Provide the [x, y] coordinate of the cell's center where the given text is located.  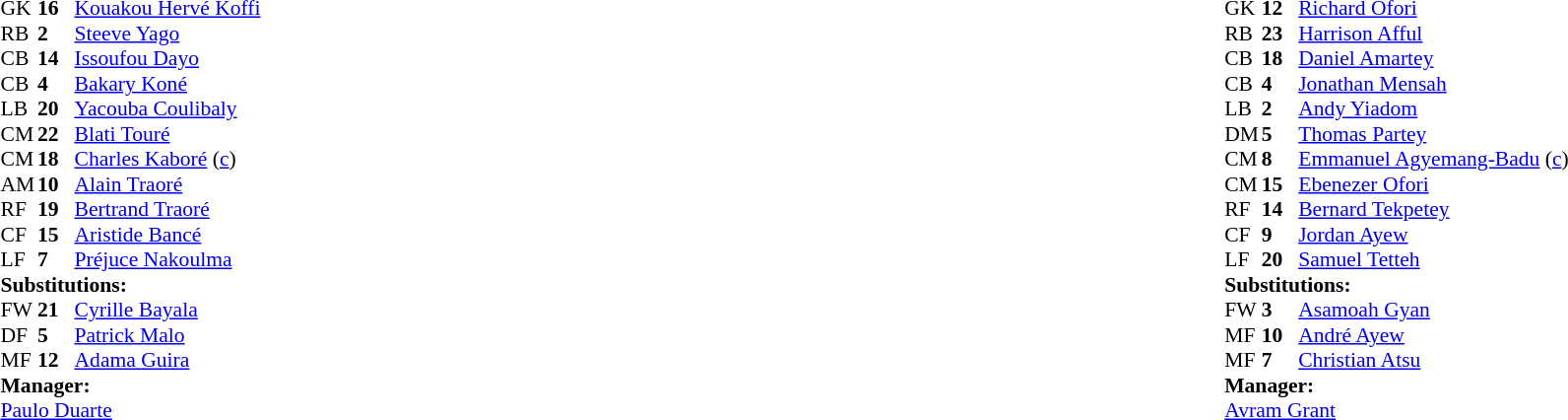
Bakary Koné [167, 84]
Aristide Bancé [167, 235]
Préjuce Nakoulma [167, 259]
DF [19, 335]
22 [56, 134]
DM [1243, 134]
21 [56, 311]
Alain Traoré [167, 184]
AM [19, 184]
Cyrille Bayala [167, 311]
Issoufou Dayo [167, 58]
Bertrand Traoré [167, 210]
Blati Touré [167, 134]
19 [56, 210]
Steeve Yago [167, 34]
Manager: [130, 385]
Yacouba Coulibaly [167, 109]
23 [1280, 34]
3 [1280, 311]
Adama Guira [167, 360]
Charles Kaboré (c) [167, 159]
9 [1280, 235]
12 [56, 360]
Patrick Malo [167, 335]
8 [1280, 159]
Substitutions: [130, 285]
